Capture the cell that displays the provided text and extract its (X, Y) central coordinate. 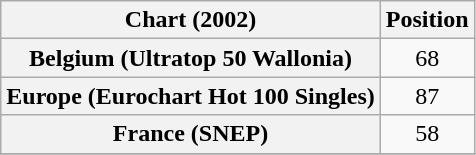
Chart (2002) (191, 20)
Belgium (Ultratop 50 Wallonia) (191, 58)
68 (427, 58)
France (SNEP) (191, 134)
58 (427, 134)
87 (427, 96)
Europe (Eurochart Hot 100 Singles) (191, 96)
Position (427, 20)
